Find where the given text appears and provide that cell's center as [x, y] coordinate. 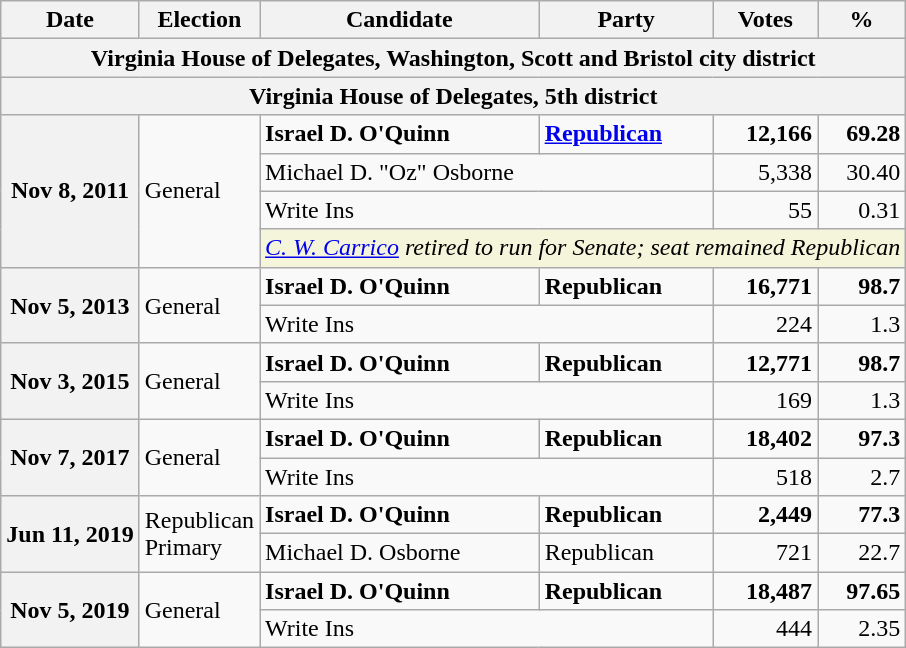
Candidate [400, 20]
0.31 [862, 210]
% [862, 20]
97.65 [862, 591]
2.35 [862, 629]
2.7 [862, 477]
RepublicanPrimary [199, 534]
Nov 3, 2015 [70, 381]
Jun 11, 2019 [70, 534]
97.3 [862, 438]
Election [199, 20]
Virginia House of Delegates, 5th district [454, 96]
Nov 7, 2017 [70, 457]
Nov 5, 2019 [70, 610]
55 [765, 210]
Michael D. Osborne [400, 553]
5,338 [765, 172]
Date [70, 20]
Michael D. "Oz" Osborne [487, 172]
22.7 [862, 553]
C. W. Carrico retired to run for Senate; seat remained Republican [583, 248]
224 [765, 324]
30.40 [862, 172]
721 [765, 553]
18,402 [765, 438]
12,771 [765, 362]
Virginia House of Delegates, Washington, Scott and Bristol city district [454, 58]
Nov 8, 2011 [70, 191]
77.3 [862, 515]
169 [765, 400]
18,487 [765, 591]
Party [626, 20]
Votes [765, 20]
518 [765, 477]
2,449 [765, 515]
69.28 [862, 134]
12,166 [765, 134]
Nov 5, 2013 [70, 305]
444 [765, 629]
16,771 [765, 286]
